Extract the (x, y) coordinate from the center of the cell holding the provided text.  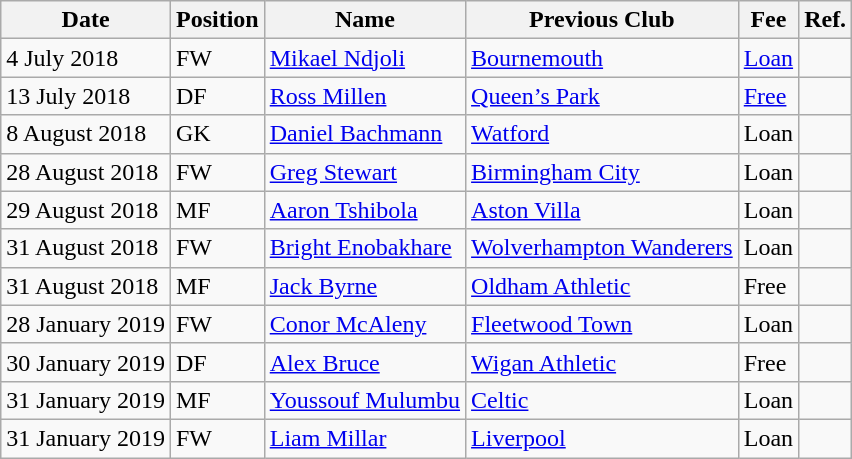
30 January 2019 (86, 362)
28 January 2019 (86, 324)
Bright Enobakhare (364, 248)
Aston Villa (602, 210)
Date (86, 20)
29 August 2018 (86, 210)
Bournemouth (602, 58)
Liverpool (602, 438)
Wolverhampton Wanderers (602, 248)
4 July 2018 (86, 58)
Birmingham City (602, 172)
Position (217, 20)
Wigan Athletic (602, 362)
13 July 2018 (86, 96)
Celtic (602, 400)
Youssouf Mulumbu (364, 400)
Watford (602, 134)
Alex Bruce (364, 362)
8 August 2018 (86, 134)
Queen’s Park (602, 96)
Aaron Tshibola (364, 210)
Fee (768, 20)
Ref. (826, 20)
Mikael Ndjoli (364, 58)
Fleetwood Town (602, 324)
Jack Byrne (364, 286)
Ross Millen (364, 96)
Conor McAleny (364, 324)
Name (364, 20)
28 August 2018 (86, 172)
Daniel Bachmann (364, 134)
Greg Stewart (364, 172)
GK (217, 134)
Oldham Athletic (602, 286)
Previous Club (602, 20)
Liam Millar (364, 438)
